Output the [X, Y] coordinate of the center of the cell containing the given text.  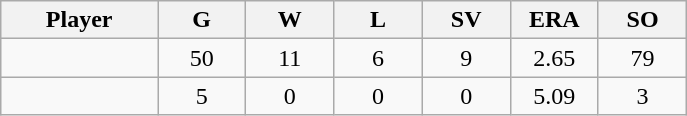
9 [466, 58]
3 [642, 96]
6 [378, 58]
L [378, 20]
11 [290, 58]
79 [642, 58]
Player [80, 20]
SV [466, 20]
SO [642, 20]
5 [202, 96]
W [290, 20]
5.09 [554, 96]
2.65 [554, 58]
G [202, 20]
ERA [554, 20]
50 [202, 58]
